Extract the [X, Y] coordinate from the center of the cell holding the provided text.  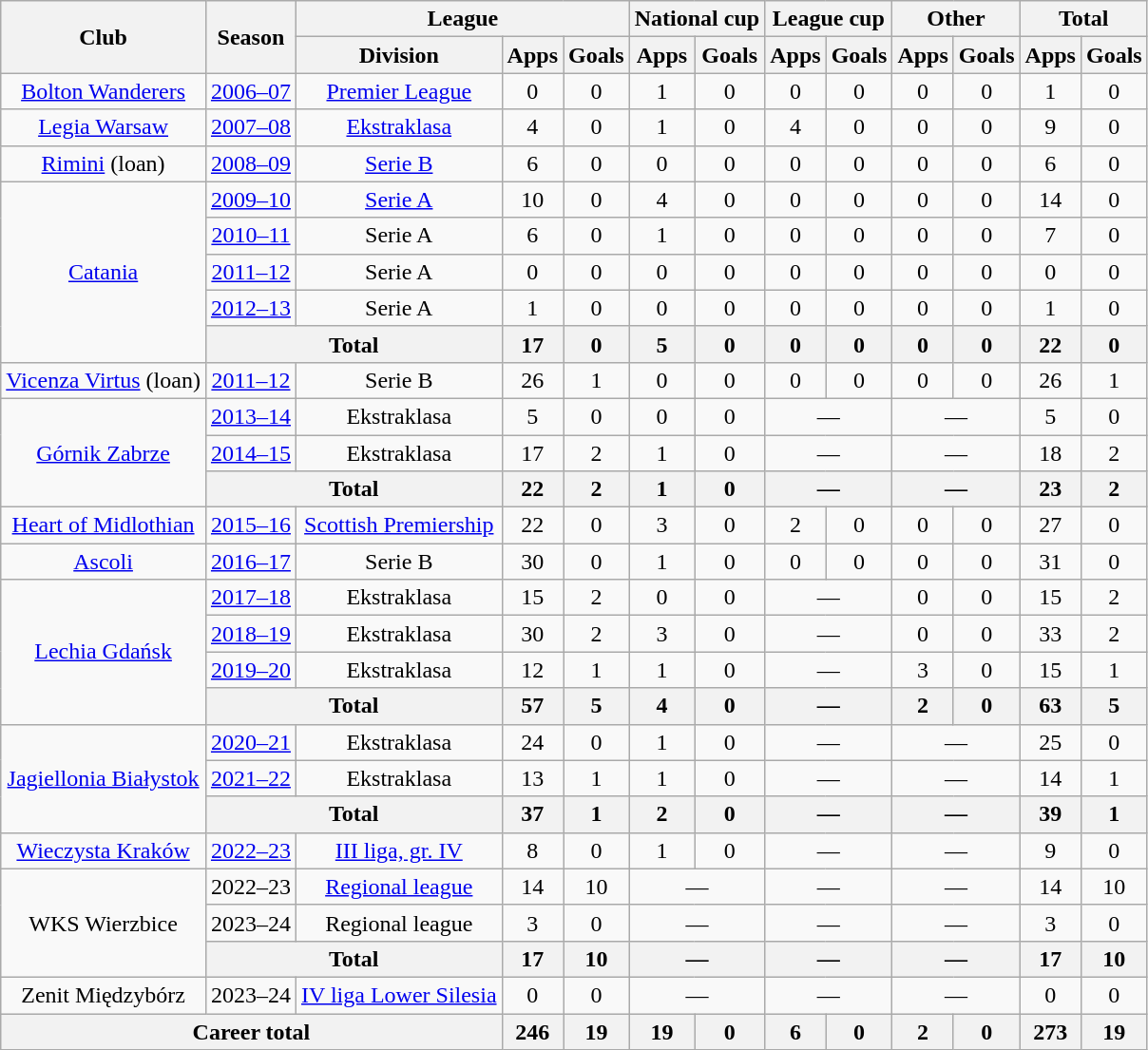
25 [1050, 742]
Jagiellonia Białystok [104, 778]
63 [1050, 706]
57 [532, 706]
273 [1050, 1031]
27 [1050, 525]
2018–19 [251, 634]
Club [104, 37]
18 [1050, 453]
Premier League [399, 91]
III liga, gr. IV [399, 850]
2006–07 [251, 91]
2019–20 [251, 670]
2014–15 [251, 453]
IV liga Lower Silesia [399, 995]
13 [532, 778]
2008–09 [251, 163]
2009–10 [251, 200]
39 [1050, 814]
2015–16 [251, 525]
2020–21 [251, 742]
24 [532, 742]
Ascoli [104, 562]
37 [532, 814]
Catania [104, 272]
33 [1050, 634]
2017–18 [251, 598]
League [462, 19]
Górnik Zabrze [104, 452]
League cup [829, 19]
Lechia Gdańsk [104, 652]
Rimini (loan) [104, 163]
Season [251, 37]
246 [532, 1031]
2012–13 [251, 308]
31 [1050, 562]
Division [399, 55]
Zenit Międzybórz [104, 995]
Scottish Premiership [399, 525]
8 [532, 850]
Other [956, 19]
2021–22 [251, 778]
7 [1050, 236]
Vicenza Virtus (loan) [104, 380]
Heart of Midlothian [104, 525]
2013–14 [251, 416]
National cup [697, 19]
12 [532, 670]
Career total [251, 1031]
Wieczysta Kraków [104, 850]
2016–17 [251, 562]
Legia Warsaw [104, 127]
2007–08 [251, 127]
WKS Wierzbice [104, 923]
23 [1050, 489]
2010–11 [251, 236]
Bolton Wanderers [104, 91]
